Provide the (X, Y) coordinate of the cell's center where the given text is located.  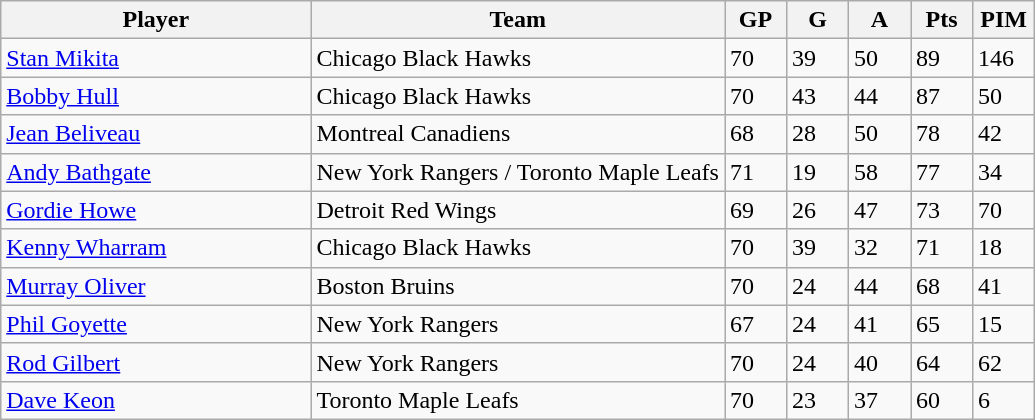
65 (942, 324)
34 (1004, 172)
Player (156, 20)
40 (880, 362)
18 (1004, 248)
6 (1004, 400)
Andy Bathgate (156, 172)
Kenny Wharram (156, 248)
58 (880, 172)
Bobby Hull (156, 96)
60 (942, 400)
37 (880, 400)
Phil Goyette (156, 324)
67 (755, 324)
146 (1004, 58)
Gordie Howe (156, 210)
42 (1004, 134)
62 (1004, 362)
23 (818, 400)
43 (818, 96)
Stan Mikita (156, 58)
Montreal Canadiens (518, 134)
28 (818, 134)
Team (518, 20)
73 (942, 210)
64 (942, 362)
78 (942, 134)
47 (880, 210)
87 (942, 96)
Boston Bruins (518, 286)
G (818, 20)
89 (942, 58)
A (880, 20)
26 (818, 210)
PIM (1004, 20)
Dave Keon (156, 400)
15 (1004, 324)
69 (755, 210)
GP (755, 20)
Rod Gilbert (156, 362)
Toronto Maple Leafs (518, 400)
32 (880, 248)
Murray Oliver (156, 286)
19 (818, 172)
Detroit Red Wings (518, 210)
Jean Beliveau (156, 134)
Pts (942, 20)
77 (942, 172)
New York Rangers / Toronto Maple Leafs (518, 172)
